Identify which cell holds the provided text, then report its [X, Y] central coordinate. 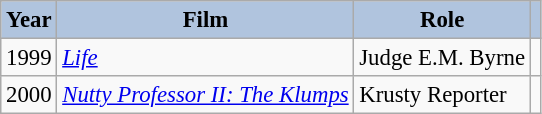
Film [206, 20]
Role [442, 20]
Year [29, 20]
Nutty Professor II: The Klumps [206, 95]
Judge E.M. Byrne [442, 58]
1999 [29, 58]
Life [206, 58]
Krusty Reporter [442, 95]
2000 [29, 95]
